From the cell containing the given text, extract its center point as (x, y) coordinate. 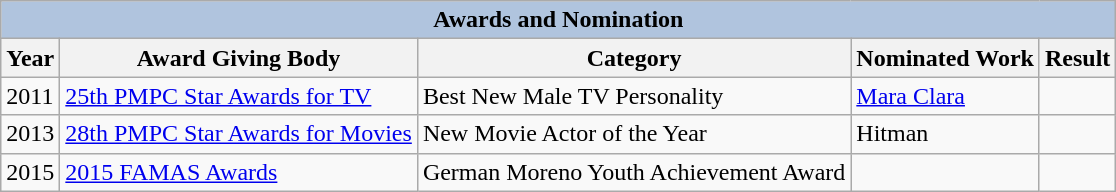
25th PMPC Star Awards for TV (239, 96)
Hitman (946, 134)
Result (1077, 58)
Best New Male TV Personality (634, 96)
Category (634, 58)
2011 (30, 96)
Awards and Nomination (558, 20)
Mara Clara (946, 96)
Year (30, 58)
2015 (30, 172)
2015 FAMAS Awards (239, 172)
2013 (30, 134)
German Moreno Youth Achievement Award (634, 172)
New Movie Actor of the Year (634, 134)
28th PMPC Star Awards for Movies (239, 134)
Nominated Work (946, 58)
Award Giving Body (239, 58)
